Locate the cell with the specified text and output its (x, y) center coordinate. 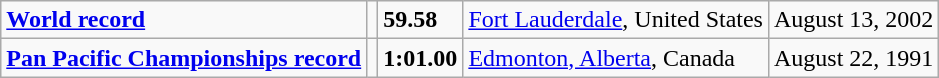
Edmonton, Alberta, Canada (616, 58)
Pan Pacific Championships record (184, 58)
World record (184, 20)
59.58 (420, 20)
Fort Lauderdale, United States (616, 20)
1:01.00 (420, 58)
August 13, 2002 (853, 20)
August 22, 1991 (853, 58)
